Provide the (x, y) coordinate of the cell's center where the given text is located.  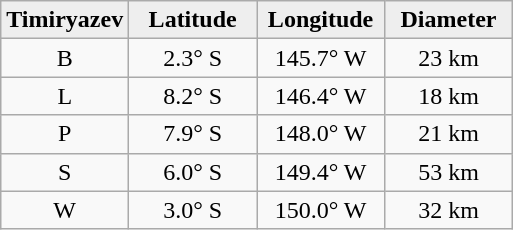
Longitude (321, 20)
3.0° S (193, 210)
2.3° S (193, 58)
B (65, 58)
8.2° S (193, 96)
L (65, 96)
Latitude (193, 20)
Diameter (449, 20)
145.7° W (321, 58)
32 km (449, 210)
53 km (449, 172)
S (65, 172)
149.4° W (321, 172)
6.0° S (193, 172)
23 km (449, 58)
21 km (449, 134)
146.4° W (321, 96)
150.0° W (321, 210)
W (65, 210)
P (65, 134)
7.9° S (193, 134)
Timiryazev (65, 20)
148.0° W (321, 134)
18 km (449, 96)
